For the text-containing cell, return its midpoint in (X, Y) coordinate format. 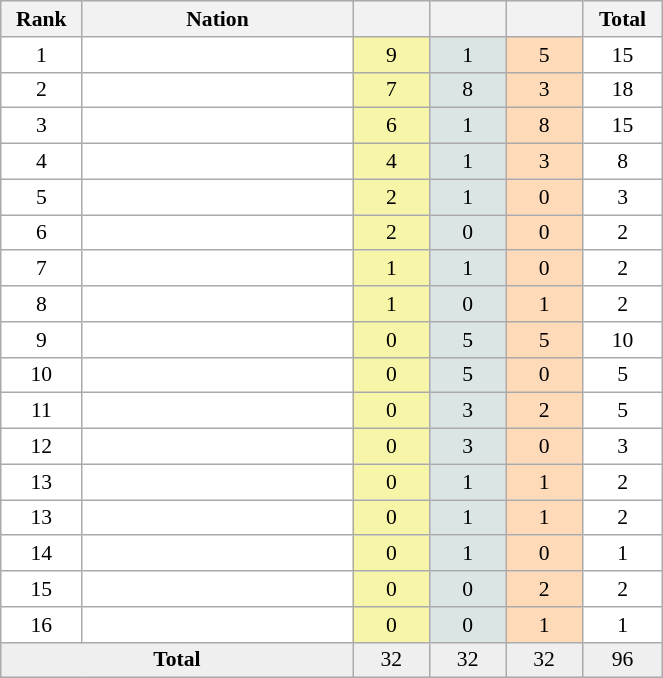
12 (42, 447)
11 (42, 411)
14 (42, 554)
96 (622, 660)
Rank (42, 19)
Nation (218, 19)
18 (622, 90)
16 (42, 625)
